Determine the [x, y] coordinate at the center of the cell enclosing the given text.  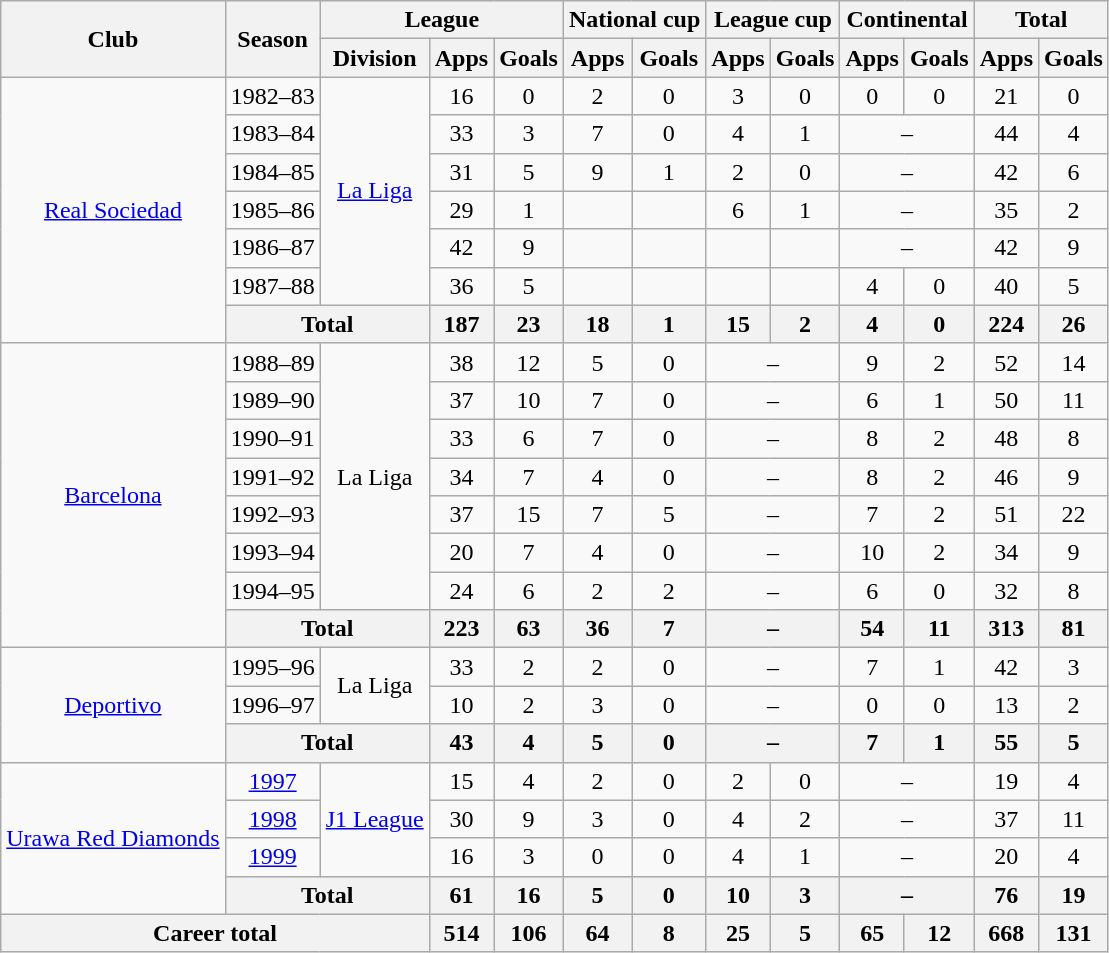
18 [597, 324]
63 [529, 629]
48 [1006, 438]
1982–83 [272, 96]
76 [1006, 895]
25 [738, 933]
223 [461, 629]
Real Sociedad [113, 210]
313 [1006, 629]
J1 League [374, 819]
51 [1006, 515]
23 [529, 324]
31 [461, 172]
54 [872, 629]
43 [461, 743]
35 [1006, 210]
514 [461, 933]
Club [113, 39]
1999 [272, 857]
24 [461, 591]
1998 [272, 819]
44 [1006, 134]
131 [1074, 933]
32 [1006, 591]
1993–94 [272, 553]
Deportivo [113, 705]
38 [461, 362]
22 [1074, 515]
League [442, 20]
Career total [215, 933]
League cup [773, 20]
1984–85 [272, 172]
1986–87 [272, 248]
1992–93 [272, 515]
65 [872, 933]
Division [374, 58]
55 [1006, 743]
40 [1006, 286]
187 [461, 324]
106 [529, 933]
13 [1006, 705]
61 [461, 895]
1983–84 [272, 134]
81 [1074, 629]
Urawa Red Diamonds [113, 838]
Barcelona [113, 495]
52 [1006, 362]
1987–88 [272, 286]
46 [1006, 477]
1988–89 [272, 362]
64 [597, 933]
1994–95 [272, 591]
1985–86 [272, 210]
26 [1074, 324]
50 [1006, 400]
1997 [272, 781]
668 [1006, 933]
National cup [634, 20]
1991–92 [272, 477]
224 [1006, 324]
21 [1006, 96]
14 [1074, 362]
1996–97 [272, 705]
29 [461, 210]
30 [461, 819]
1989–90 [272, 400]
1995–96 [272, 667]
Continental [907, 20]
Season [272, 39]
1990–91 [272, 438]
